Provide the (X, Y) coordinate of the cell's center where the given text is located.  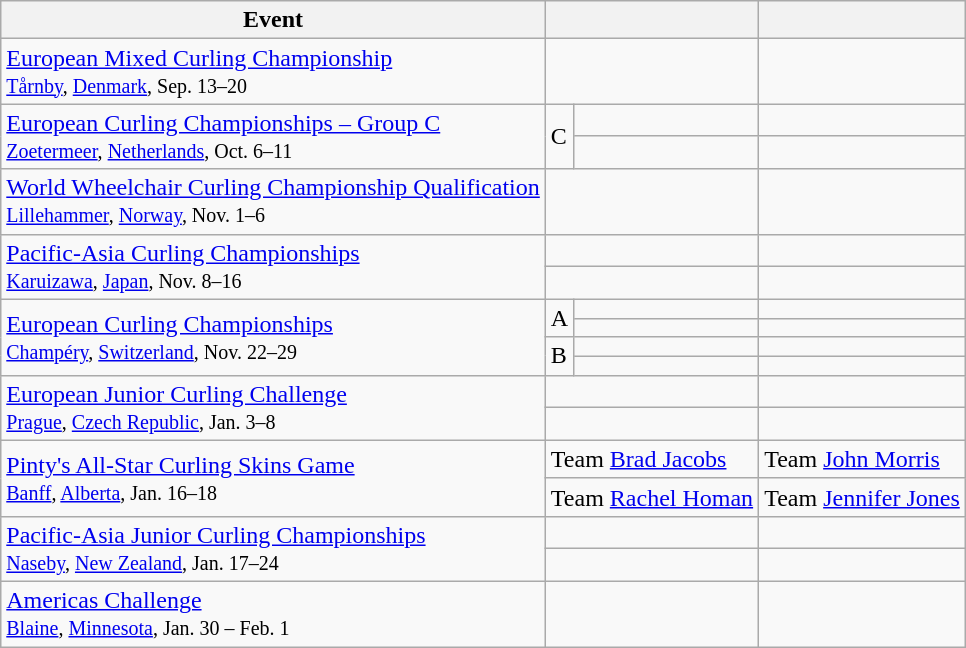
Americas Challenge Blaine, Minnesota, Jan. 30 – Feb. 1 (274, 614)
B (559, 356)
Event (274, 20)
Team Jennifer Jones (862, 497)
Pinty's All-Star Curling Skins Game Banff, Alberta, Jan. 16–18 (274, 478)
Pacific-Asia Junior Curling Championships Naseby, New Zealand, Jan. 17–24 (274, 548)
European Curling Championships Champéry, Switzerland, Nov. 22–29 (274, 337)
European Mixed Curling Championship Tårnby, Denmark, Sep. 13–20 (274, 72)
A (559, 318)
European Junior Curling Challenge Prague, Czech Republic, Jan. 3–8 (274, 408)
World Wheelchair Curling Championship Qualification Lillehammer, Norway, Nov. 1–6 (274, 202)
Team Brad Jacobs (652, 459)
Team Rachel Homan (652, 497)
Pacific-Asia Curling Championships Karuizawa, Japan, Nov. 8–16 (274, 266)
European Curling Championships – Group C Zoetermeer, Netherlands, Oct. 6–11 (274, 136)
C (559, 136)
Team John Morris (862, 459)
